Pinpoint the cell where the given text exists, returning its (x, y) midpoint coordinate. 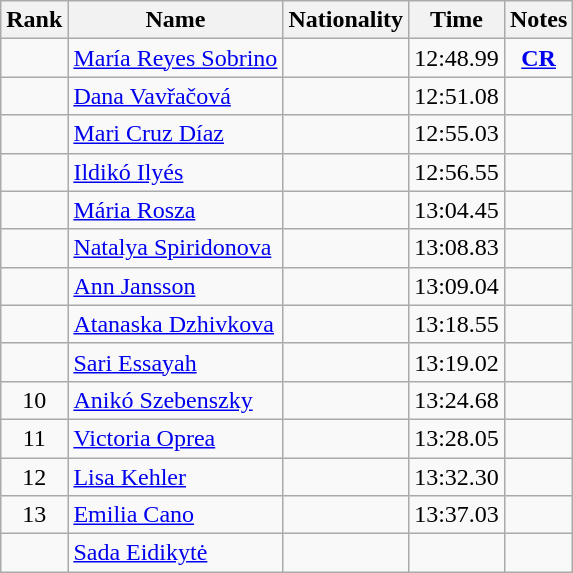
Sari Essayah (176, 362)
Dana Vavřačová (176, 96)
13:18.55 (457, 324)
Ann Jansson (176, 286)
Emilia Cano (176, 515)
12:55.03 (457, 134)
10 (34, 400)
13:28.05 (457, 438)
CR (538, 58)
Time (457, 20)
Notes (538, 20)
12:51.08 (457, 96)
Natalya Spiridonova (176, 248)
12:56.55 (457, 172)
13:08.83 (457, 248)
Anikó Szebenszky (176, 400)
Mari Cruz Díaz (176, 134)
13:04.45 (457, 210)
Lisa Kehler (176, 477)
Mária Rosza (176, 210)
13 (34, 515)
Name (176, 20)
Ildikó Ilyés (176, 172)
13:19.02 (457, 362)
12:48.99 (457, 58)
12 (34, 477)
13:37.03 (457, 515)
Nationality (346, 20)
13:24.68 (457, 400)
13:32.30 (457, 477)
11 (34, 438)
Victoria Oprea (176, 438)
Rank (34, 20)
María Reyes Sobrino (176, 58)
Sada Eidikytė (176, 553)
Atanaska Dzhivkova (176, 324)
13:09.04 (457, 286)
